Detect which cell encompasses the target text, then output its (X, Y) center coordinate. 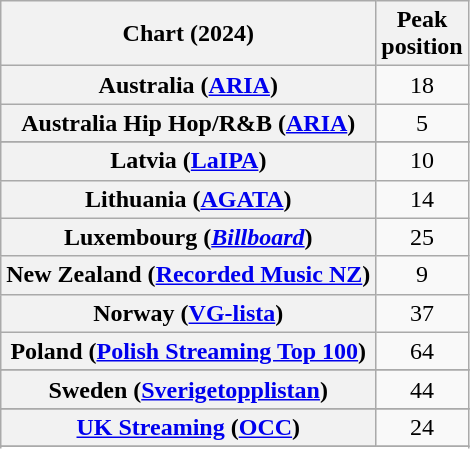
Norway (VG-lista) (188, 313)
14 (422, 199)
New Zealand (Recorded Music NZ) (188, 275)
18 (422, 85)
Lithuania (AGATA) (188, 199)
Peakposition (422, 34)
5 (422, 123)
10 (422, 161)
Latvia (LaIPA) (188, 161)
24 (422, 427)
Australia (ARIA) (188, 85)
37 (422, 313)
25 (422, 237)
Sweden (Sverigetopplistan) (188, 389)
Chart (2024) (188, 34)
44 (422, 389)
64 (422, 351)
9 (422, 275)
Australia Hip Hop/R&B (ARIA) (188, 123)
UK Streaming (OCC) (188, 427)
Luxembourg (Billboard) (188, 237)
Poland (Polish Streaming Top 100) (188, 351)
